Return the [X, Y] coordinate for the center point of the cell that contains the specified text.  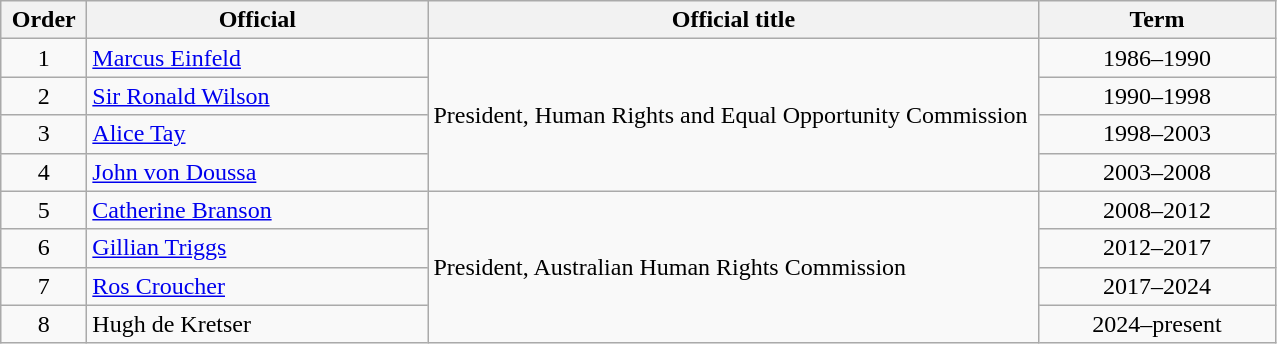
1990–1998 [1157, 96]
Ros Croucher [258, 286]
2012–2017 [1157, 248]
1998–2003 [1157, 134]
2024–present [1157, 324]
2 [44, 96]
Gillian Triggs [258, 248]
3 [44, 134]
Official title [734, 20]
Catherine Branson [258, 210]
Alice Tay [258, 134]
1986–1990 [1157, 58]
8 [44, 324]
7 [44, 286]
President, Human Rights and Equal Opportunity Commission [734, 115]
5 [44, 210]
Term [1157, 20]
4 [44, 172]
Order [44, 20]
2008–2012 [1157, 210]
2003–2008 [1157, 172]
1 [44, 58]
Marcus Einfeld [258, 58]
John von Doussa [258, 172]
Official [258, 20]
Hugh de Kretser [258, 324]
2017–2024 [1157, 286]
Sir Ronald Wilson [258, 96]
6 [44, 248]
President, Australian Human Rights Commission [734, 267]
